From the cell containing the given text, extract its center point as (X, Y) coordinate. 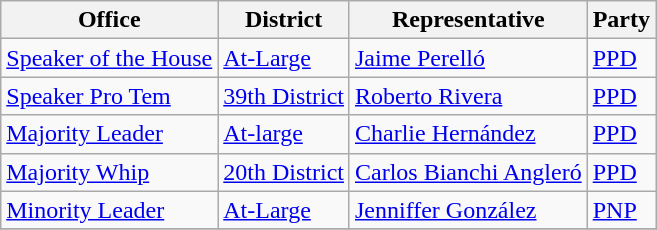
PNP (621, 210)
Jaime Perelló (468, 58)
Office (110, 20)
At-large (284, 134)
39th District (284, 96)
District (284, 20)
20th District (284, 172)
Carlos Bianchi Angleró (468, 172)
Charlie Hernández (468, 134)
Majority Leader (110, 134)
Majority Whip (110, 172)
Minority Leader (110, 210)
Jenniffer González (468, 210)
Representative (468, 20)
Speaker of the House (110, 58)
Party (621, 20)
Speaker Pro Tem (110, 96)
Roberto Rivera (468, 96)
